Output the (x, y) coordinate of the center of the cell containing the given text.  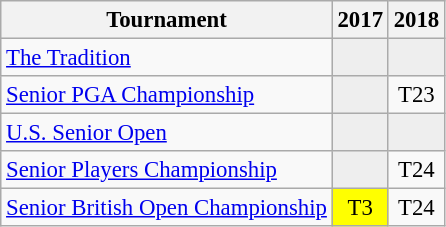
U.S. Senior Open (166, 133)
T3 (360, 208)
2018 (416, 20)
Senior British Open Championship (166, 208)
Tournament (166, 20)
2017 (360, 20)
The Tradition (166, 58)
T23 (416, 95)
Senior Players Championship (166, 170)
Senior PGA Championship (166, 95)
